Locate the cell with the specified text and output its [X, Y] center coordinate. 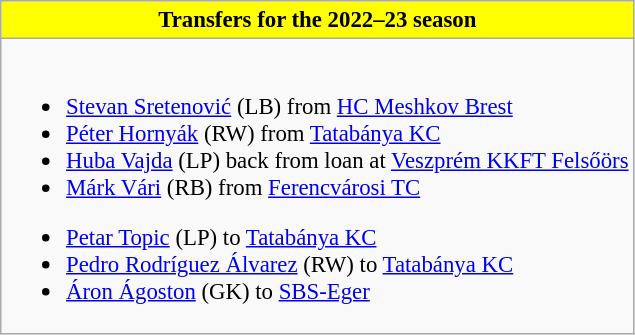
Transfers for the 2022–23 season [318, 20]
